For the text-containing cell, return its midpoint in [x, y] coordinate format. 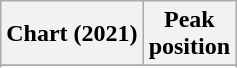
Peakposition [189, 34]
Chart (2021) [72, 34]
